Return (x, y) of the center of cell containing provided text 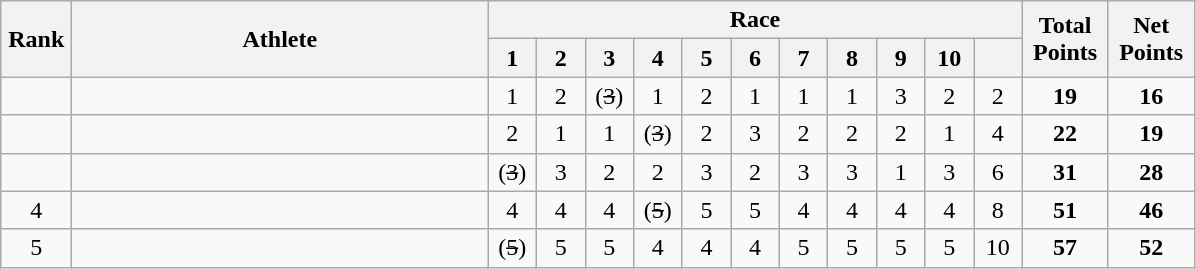
Rank (36, 39)
22 (1065, 134)
9 (900, 58)
Net Points (1151, 39)
7 (804, 58)
Total Points (1065, 39)
51 (1065, 210)
46 (1151, 210)
52 (1151, 248)
Race (755, 20)
16 (1151, 96)
57 (1065, 248)
31 (1065, 172)
Athlete (280, 39)
28 (1151, 172)
